Find where the given text appears and provide that cell's center as [X, Y] coordinate. 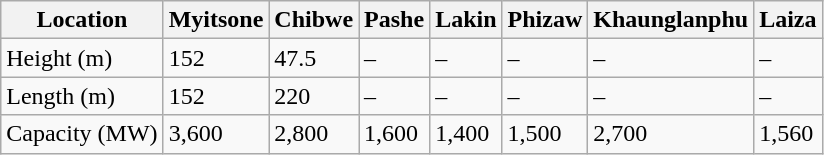
Location [82, 20]
3,600 [216, 134]
Laiza [788, 20]
Myitsone [216, 20]
47.5 [314, 58]
1,400 [466, 134]
Height (m) [82, 58]
1,560 [788, 134]
2,800 [314, 134]
Lakin [466, 20]
Pashe [394, 20]
2,700 [671, 134]
220 [314, 96]
1,500 [545, 134]
Capacity (MW) [82, 134]
Chibwe [314, 20]
Khaunglanphu [671, 20]
Length (m) [82, 96]
Phizaw [545, 20]
1,600 [394, 134]
